Return the (x, y) coordinate for the center point of the cell that contains the specified text.  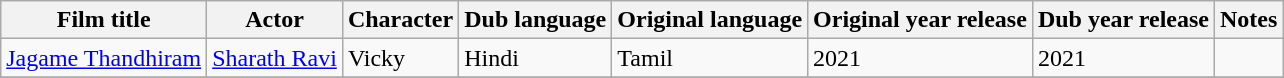
Original language (710, 20)
Tamil (710, 58)
Character (400, 20)
Actor (275, 20)
Notes (1249, 20)
Dub year release (1123, 20)
Jagame Thandhiram (104, 58)
Film title (104, 20)
Original year release (920, 20)
Vicky (400, 58)
Hindi (536, 58)
Dub language (536, 20)
Sharath Ravi (275, 58)
